Capture the cell that displays the provided text and extract its (x, y) central coordinate. 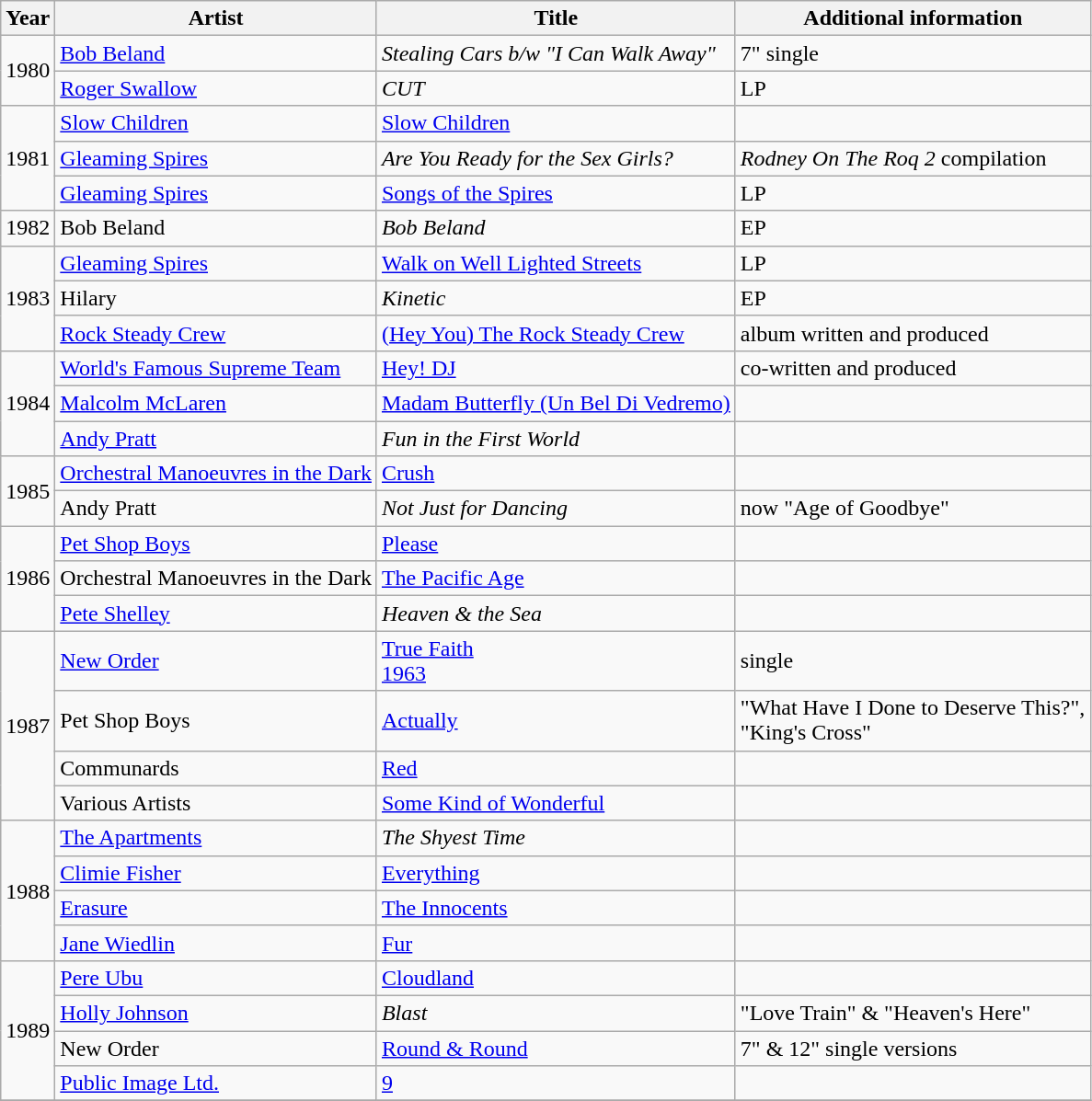
1984 (28, 403)
Holly Johnson (216, 1013)
album written and produced (913, 333)
"Love Train" & "Heaven's Here" (913, 1013)
Crush (556, 474)
Fur (556, 943)
Songs of the Spires (556, 193)
Pere Ubu (216, 978)
single (913, 660)
Blast (556, 1013)
Communards (216, 768)
Fun in the First World (556, 439)
Jane Wiedlin (216, 943)
Stealing Cars b/w "I Can Walk Away" (556, 53)
1980 (28, 71)
Walk on Well Lighted Streets (556, 263)
Hey! DJ (556, 368)
The Shyest Time (556, 838)
Year (28, 18)
Are You Ready for the Sex Girls? (556, 158)
Hilary (216, 298)
CUT (556, 88)
Kinetic (556, 298)
co-written and produced (913, 368)
Cloudland (556, 978)
The Apartments (216, 838)
1981 (28, 158)
1985 (28, 491)
Artist (216, 18)
Roger Swallow (216, 88)
1989 (28, 1030)
Erasure (216, 908)
Not Just for Dancing (556, 509)
Everything (556, 873)
1988 (28, 890)
Public Image Ltd. (216, 1084)
Rodney On The Roq 2 compilation (913, 158)
1987 (28, 726)
The Pacific Age (556, 579)
Additional information (913, 18)
Round & Round (556, 1048)
True Faith1963 (556, 660)
Climie Fisher (216, 873)
(Hey You) The Rock Steady Crew (556, 333)
7" single (913, 53)
Actually (556, 721)
1986 (28, 579)
The Innocents (556, 908)
Rock Steady Crew (216, 333)
7" & 12" single versions (913, 1048)
Some Kind of Wonderful (556, 803)
Various Artists (216, 803)
1982 (28, 228)
"What Have I Done to Deserve This?", "King's Cross" (913, 721)
World's Famous Supreme Team (216, 368)
now "Age of Goodbye" (913, 509)
Title (556, 18)
Heaven & the Sea (556, 614)
Malcolm McLaren (216, 403)
Pete Shelley (216, 614)
1983 (28, 298)
Please (556, 544)
Red (556, 768)
Madam Butterfly (Un Bel Di Vedremo) (556, 403)
9 (556, 1084)
